Return the (X, Y) coordinate for the center point of the cell that contains the specified text.  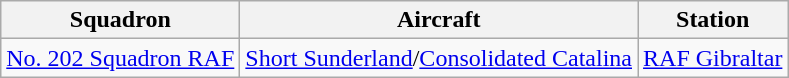
Short Sunderland/Consolidated Catalina (439, 58)
Aircraft (439, 20)
RAF Gibraltar (713, 58)
Squadron (120, 20)
No. 202 Squadron RAF (120, 58)
Station (713, 20)
